Detect which cell encompasses the target text, then output its (X, Y) center coordinate. 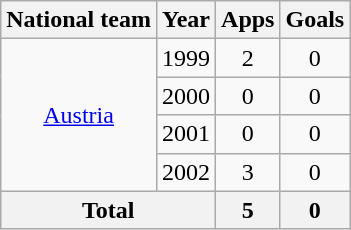
Total (108, 210)
1999 (186, 58)
Goals (315, 20)
2001 (186, 134)
2000 (186, 96)
National team (79, 20)
3 (248, 172)
Year (186, 20)
Apps (248, 20)
5 (248, 210)
Austria (79, 115)
2002 (186, 172)
2 (248, 58)
